Identify which cell holds the provided text, then report its [x, y] central coordinate. 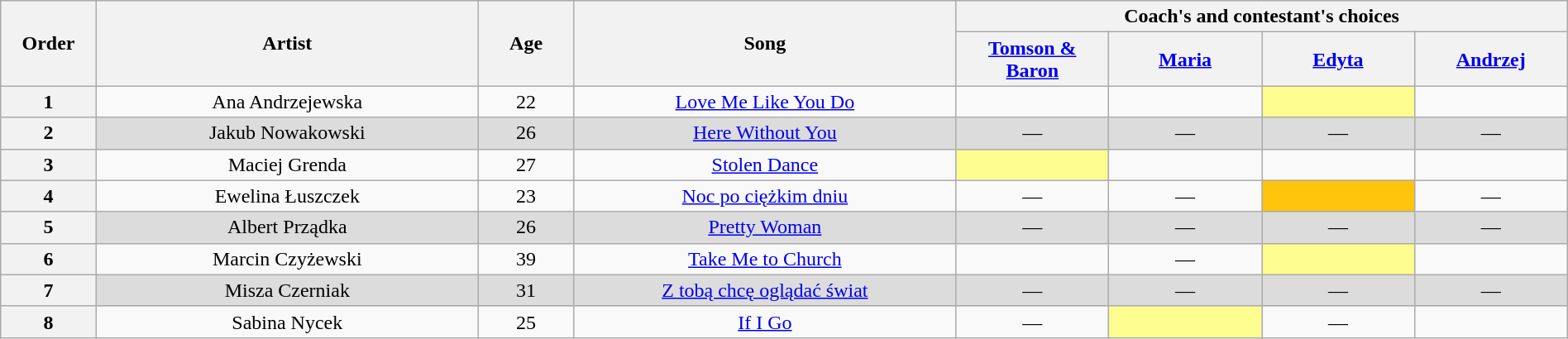
Marcin Czyżewski [287, 259]
25 [526, 322]
6 [49, 259]
Ewelina Łuszczek [287, 196]
Jakub Nowakowski [287, 133]
27 [526, 165]
2 [49, 133]
4 [49, 196]
Take Me to Church [765, 259]
Maria [1186, 60]
Tomson & Baron [1032, 60]
Maciej Grenda [287, 165]
Ana Andrzejewska [287, 102]
22 [526, 102]
5 [49, 227]
Song [765, 43]
Noc po ciężkim dniu [765, 196]
Age [526, 43]
Here Without You [765, 133]
Pretty Woman [765, 227]
31 [526, 290]
8 [49, 322]
Love Me Like You Do [765, 102]
1 [49, 102]
39 [526, 259]
Andrzej [1490, 60]
Artist [287, 43]
Edyta [1338, 60]
Coach's and contestant's choices [1262, 17]
Order [49, 43]
Stolen Dance [765, 165]
23 [526, 196]
7 [49, 290]
Misza Czerniak [287, 290]
3 [49, 165]
If I Go [765, 322]
Sabina Nycek [287, 322]
Albert Prządka [287, 227]
Z tobą chcę oglądać świat [765, 290]
